Detect which cell encompasses the target text, then output its (x, y) center coordinate. 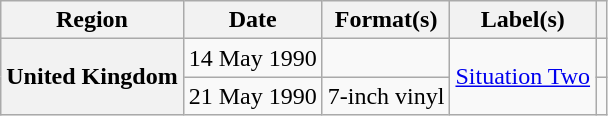
Situation Two (523, 77)
7-inch vinyl (386, 96)
Format(s) (386, 20)
Date (252, 20)
14 May 1990 (252, 58)
Region (92, 20)
21 May 1990 (252, 96)
United Kingdom (92, 77)
Label(s) (523, 20)
